For the text-containing cell, return its midpoint in (x, y) coordinate format. 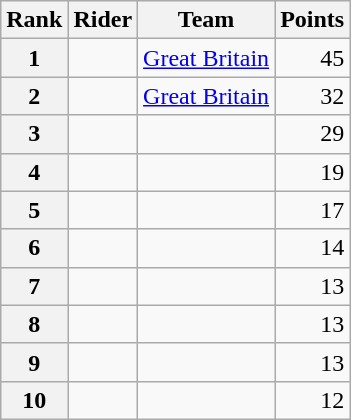
5 (34, 210)
3 (34, 134)
8 (34, 324)
Rider (103, 20)
Points (312, 20)
12 (312, 400)
2 (34, 96)
Rank (34, 20)
6 (34, 248)
Team (206, 20)
10 (34, 400)
7 (34, 286)
9 (34, 362)
19 (312, 172)
29 (312, 134)
1 (34, 58)
14 (312, 248)
17 (312, 210)
4 (34, 172)
45 (312, 58)
32 (312, 96)
